Return the [X, Y] coordinate for the center point of the cell that contains the specified text.  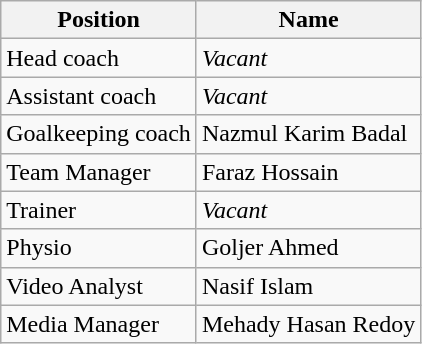
Media Manager [99, 324]
Team Manager [99, 172]
Nazmul Karim Badal [308, 134]
Head coach [99, 58]
Position [99, 20]
Goalkeeping coach [99, 134]
Nasif Islam [308, 286]
Assistant coach [99, 96]
Trainer [99, 210]
Physio [99, 248]
Faraz Hossain [308, 172]
Goljer Ahmed [308, 248]
Name [308, 20]
Mehady Hasan Redoy [308, 324]
Video Analyst [99, 286]
